Locate the cell with the specified text and output its (x, y) center coordinate. 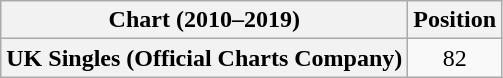
Chart (2010–2019) (204, 20)
UK Singles (Official Charts Company) (204, 58)
Position (455, 20)
82 (455, 58)
